For the text-containing cell, return its midpoint in (x, y) coordinate format. 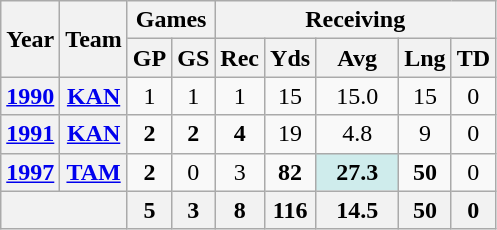
27.3 (358, 172)
Games (170, 20)
14.5 (358, 210)
TD (473, 58)
GS (194, 58)
15.0 (358, 96)
116 (290, 210)
4.8 (358, 134)
1997 (30, 172)
Rec (240, 58)
GP (149, 58)
Avg (358, 58)
Yds (290, 58)
19 (290, 134)
82 (290, 172)
9 (425, 134)
8 (240, 210)
Year (30, 39)
Team (94, 39)
Lng (425, 58)
1990 (30, 96)
5 (149, 210)
Receiving (356, 20)
1991 (30, 134)
TAM (94, 172)
4 (240, 134)
